Identify which cell holds the provided text, then report its [x, y] central coordinate. 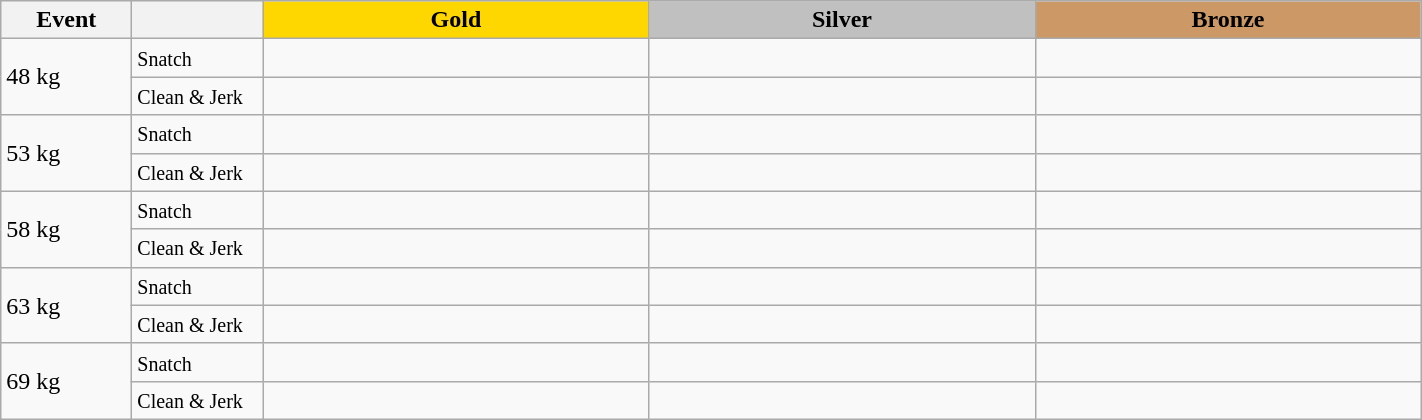
Gold [456, 20]
63 kg [66, 305]
69 kg [66, 381]
Bronze [1228, 20]
58 kg [66, 229]
53 kg [66, 153]
Event [66, 20]
48 kg [66, 77]
Silver [842, 20]
